Capture the cell that displays the provided text and extract its [x, y] central coordinate. 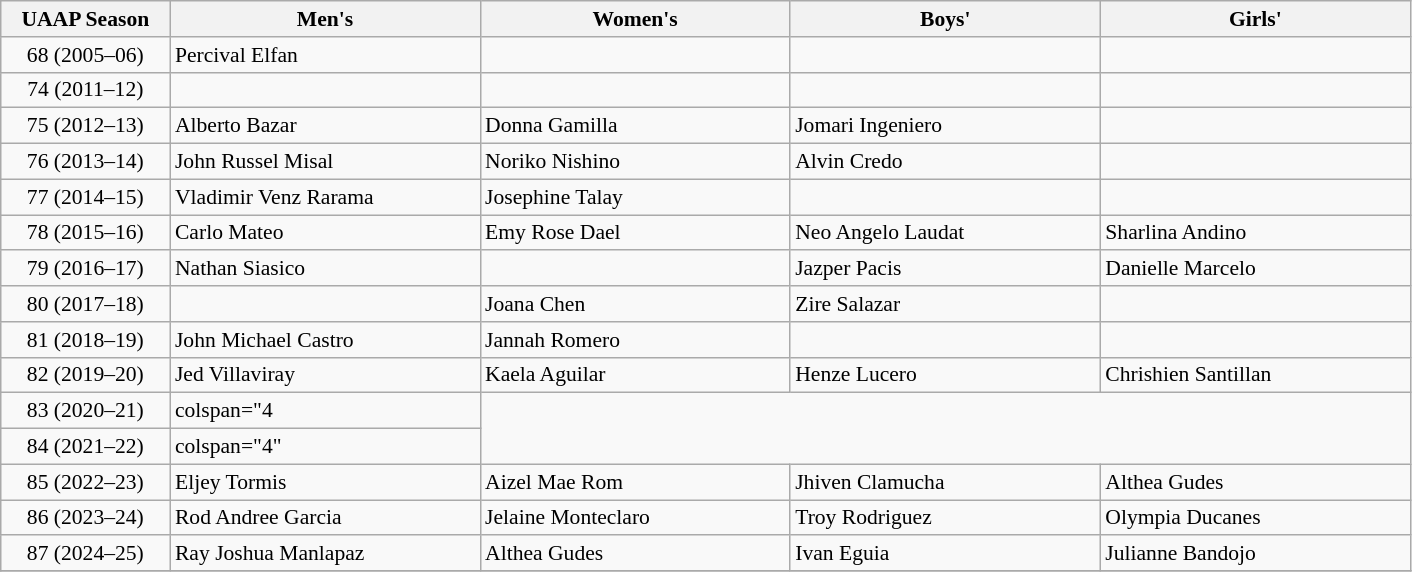
Kaela Aguilar [635, 375]
Olympia Ducanes [1255, 518]
Noriko Nishino [635, 162]
85 (2022–23) [86, 482]
81 (2018–19) [86, 340]
Rod Andree Garcia [325, 518]
86 (2023–24) [86, 518]
Eljey Tormis [325, 482]
84 (2021–22) [86, 447]
Sharlina Andino [1255, 233]
John Russel Misal [325, 162]
Donna Gamilla [635, 126]
Men's [325, 19]
80 (2017–18) [86, 304]
Julianne Bandojo [1255, 554]
Jannah Romero [635, 340]
Zire Salazar [945, 304]
83 (2020–21) [86, 411]
77 (2014–15) [86, 197]
Henze Lucero [945, 375]
John Michael Castro [325, 340]
Ivan Eguia [945, 554]
Troy Rodriguez [945, 518]
Aizel Mae Rom [635, 482]
Joana Chen [635, 304]
87 (2024–25) [86, 554]
Women's [635, 19]
Emy Rose Dael [635, 233]
79 (2016–17) [86, 269]
colspan="4" [325, 447]
Jomari Ingeniero [945, 126]
Ray Joshua Manlapaz [325, 554]
Jed Villaviray [325, 375]
Alberto Bazar [325, 126]
76 (2013–14) [86, 162]
78 (2015–16) [86, 233]
Alvin Credo [945, 162]
Chrishien Santillan [1255, 375]
74 (2011–12) [86, 90]
Vladimir Venz Rarama [325, 197]
68 (2005–06) [86, 55]
Carlo Mateo [325, 233]
Neo Angelo Laudat [945, 233]
Nathan Siasico [325, 269]
Jhiven Clamucha [945, 482]
75 (2012–13) [86, 126]
Jelaine Monteclaro [635, 518]
Percival Elfan [325, 55]
Josephine Talay [635, 197]
Jazper Pacis [945, 269]
colspan="4 [325, 411]
Boys' [945, 19]
82 (2019–20) [86, 375]
Danielle Marcelo [1255, 269]
UAAP Season [86, 19]
Girls' [1255, 19]
